Extract the (X, Y) coordinate from the center of the cell holding the provided text.  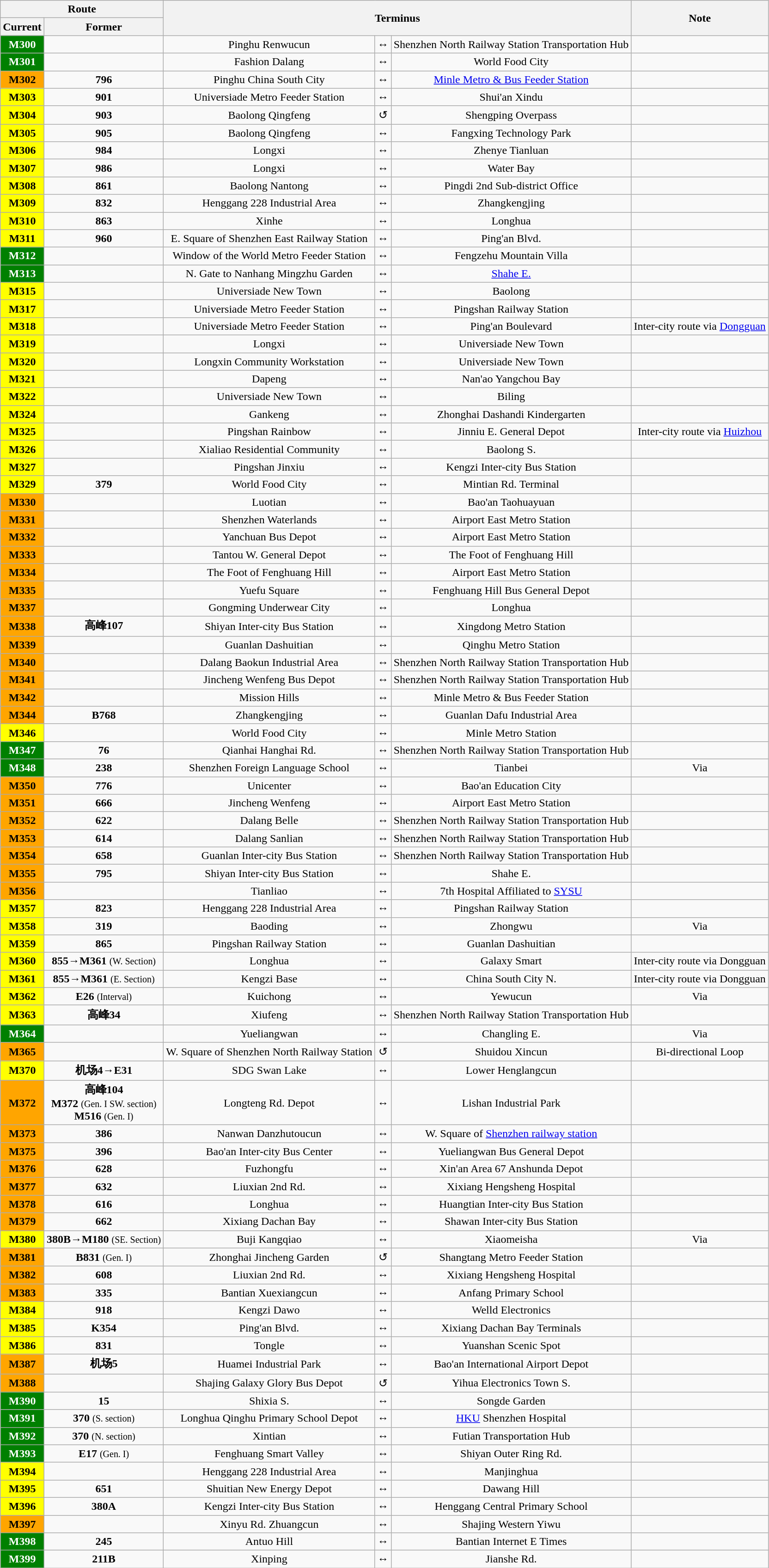
Pingshan Rainbow (269, 432)
918 (104, 1310)
Tianbei (511, 768)
M303 (22, 97)
238 (104, 768)
Unicenter (269, 786)
Shengping Overpass (511, 115)
M390 (22, 1401)
M331 (22, 520)
SDG Swan Lake (269, 1071)
M357 (22, 908)
M361 (22, 979)
Kengzi Dawo (269, 1310)
796 (104, 79)
608 (104, 1275)
Shawan Inter-city Bus Station (511, 1222)
Shuidou Xincun (511, 1052)
Pinghu China South City (269, 79)
Zhonghai Dashandi Kindergarten (511, 414)
380B→M180 (SE. Section) (104, 1239)
M393 (22, 1453)
高峰34 (104, 1015)
M376 (22, 1169)
379 (104, 484)
E. Square of Shenzhen East Railway Station (269, 238)
Xialiao Residential Community (269, 449)
M360 (22, 961)
Xixiang Dachan Bay Terminals (511, 1328)
Yueliangwan (269, 1034)
651 (104, 1489)
Jincheng Wenfeng (269, 803)
Zhonghai Jincheng Garden (269, 1257)
高峰107 (104, 626)
Pinghu Renwucun (269, 44)
Nan'ao Yangchou Bay (511, 379)
Fuzhongfu (269, 1169)
M388 (22, 1383)
960 (104, 238)
M386 (22, 1345)
Terminus (397, 18)
Changling E. (511, 1034)
Former (104, 27)
M304 (22, 115)
Fenghuang Hill Bus General Depot (511, 590)
Zhenye Tianluan (511, 151)
M341 (22, 680)
Note (700, 18)
M373 (22, 1134)
Guanlan Dafu Industrial Area (511, 715)
Henggang Central Primary School (511, 1506)
Window of the World Metro Feeder Station (269, 256)
M300 (22, 44)
B831 (Gen. I) (104, 1257)
Xinhe (269, 221)
Gankeng (269, 414)
Shajing Galaxy Glory Bus Depot (269, 1383)
Xiaomeisha (511, 1239)
M311 (22, 238)
Yuefu Square (269, 590)
M384 (22, 1310)
Tongle (269, 1345)
823 (104, 908)
Galaxy Smart (511, 961)
632 (104, 1187)
M383 (22, 1293)
M353 (22, 838)
Shui'an Xindu (511, 97)
E26 (Interval) (104, 996)
M348 (22, 768)
Xintian (269, 1436)
M326 (22, 449)
Xixiang Dachan Bay (269, 1222)
335 (104, 1293)
Huamei Industrial Park (269, 1364)
Dalang Baokun Industrial Area (269, 662)
M375 (22, 1151)
658 (104, 856)
M307 (22, 168)
628 (104, 1169)
M398 (22, 1542)
M309 (22, 203)
M325 (22, 432)
Bantian Internet E Times (511, 1542)
M308 (22, 186)
W. Square of Shenzhen railway station (511, 1134)
Tantou W. General Depot (269, 555)
M315 (22, 291)
Shangtang Metro Feeder Station (511, 1257)
386 (104, 1134)
Fengzehu Mountain Villa (511, 256)
M350 (22, 786)
M301 (22, 62)
Shiyan Outer Ring Rd. (511, 1453)
M397 (22, 1524)
HKU Shenzhen Hospital (511, 1418)
M339 (22, 645)
Longxin Community Workstation (269, 362)
Yanchuan Bus Depot (269, 537)
Bi-directional Loop (700, 1052)
Jianshe Rd. (511, 1559)
Zhongwu (511, 926)
M354 (22, 856)
M312 (22, 256)
Water Bay (511, 168)
M358 (22, 926)
Xiufeng (269, 1015)
Gongming Underwear City (269, 607)
Huangtian Inter-city Bus Station (511, 1204)
Qinghu Metro Station (511, 645)
Bao'an International Airport Depot (511, 1364)
M302 (22, 79)
Dalang Sanlian (269, 838)
Manjinghua (511, 1471)
Biling (511, 397)
370 (S. section) (104, 1418)
Xinping (269, 1559)
M391 (22, 1418)
865 (104, 944)
901 (104, 97)
M338 (22, 626)
Xinyu Rd. Zhuangcun (269, 1524)
831 (104, 1345)
机场5 (104, 1364)
M365 (22, 1052)
Shuitian New Energy Depot (269, 1489)
Route (82, 9)
M395 (22, 1489)
高峰104M372 (Gen. I SW. section)M516 (Gen. I) (104, 1103)
986 (104, 168)
855→M361 (W. Section) (104, 961)
M396 (22, 1506)
M385 (22, 1328)
Jinniu E. General Depot (511, 432)
Baolong Nantong (269, 186)
Luotian (269, 502)
Pingshan Jinxiu (269, 467)
E17 (Gen. I) (104, 1453)
Jincheng Wenfeng Bus Depot (269, 680)
Xingdong Metro Station (511, 626)
Yuanshan Scenic Spot (511, 1345)
M310 (22, 221)
M313 (22, 273)
Anfang Primary School (511, 1293)
Kuichong (269, 996)
M387 (22, 1364)
M381 (22, 1257)
M317 (22, 309)
Current (22, 27)
Yewucun (511, 996)
M340 (22, 662)
M380 (22, 1239)
622 (104, 821)
M352 (22, 821)
Welld Electronics (511, 1310)
M355 (22, 873)
Baoding (269, 926)
China South City N. (511, 979)
15 (104, 1401)
M359 (22, 944)
Shenzhen Waterlands (269, 520)
M392 (22, 1436)
Fenghuang Smart Valley (269, 1453)
Pingdi 2nd Sub-district Office (511, 186)
M305 (22, 133)
机场4→E31 (104, 1071)
M363 (22, 1015)
Buji Kangqiao (269, 1239)
Shajing Western Yiwu (511, 1524)
M344 (22, 715)
Shixia S. (269, 1401)
M330 (22, 502)
Dalang Belle (269, 821)
Dapeng (269, 379)
K354 (104, 1328)
614 (104, 838)
380A (104, 1506)
M321 (22, 379)
Xin'an Area 67 Anshunda Depot (511, 1169)
M346 (22, 733)
M382 (22, 1275)
Lishan Industrial Park (511, 1103)
370 (N. section) (104, 1436)
Mission Hills (269, 697)
616 (104, 1204)
Futian Transportation Hub (511, 1436)
M370 (22, 1071)
N. Gate to Nanhang Mingzhu Garden (269, 273)
776 (104, 786)
Bantian Xuexiangcun (269, 1293)
M320 (22, 362)
903 (104, 115)
Dawang Hill (511, 1489)
Longhua Qinghu Primary School Depot (269, 1418)
855→M361 (E. Section) (104, 979)
M364 (22, 1034)
Shenzhen Foreign Language School (269, 768)
Lower Henglangcun (511, 1071)
Guanlan Inter-city Bus Station (269, 856)
Longteng Rd. Depot (269, 1103)
M356 (22, 891)
M319 (22, 344)
832 (104, 203)
M394 (22, 1471)
Ping'an Boulevard (511, 326)
M362 (22, 996)
M379 (22, 1222)
B768 (104, 715)
245 (104, 1542)
M324 (22, 414)
M334 (22, 572)
Qianhai Hanghai Rd. (269, 750)
M378 (22, 1204)
905 (104, 133)
396 (104, 1151)
M337 (22, 607)
M327 (22, 467)
795 (104, 873)
211B (104, 1559)
M347 (22, 750)
863 (104, 221)
Minle Metro Station (511, 733)
Kengzi Base (269, 979)
Bao'an Education City (511, 786)
M333 (22, 555)
Fangxing Technology Park (511, 133)
M322 (22, 397)
Songde Garden (511, 1401)
Fashion Dalang (269, 62)
662 (104, 1222)
M342 (22, 697)
861 (104, 186)
M351 (22, 803)
Nanwan Danzhutoucun (269, 1134)
76 (104, 750)
Mintian Rd. Terminal (511, 484)
Antuo Hill (269, 1542)
Tianliao (269, 891)
Bao'an Taohuayuan (511, 502)
W. Square of Shenzhen North Railway Station (269, 1052)
319 (104, 926)
M306 (22, 151)
7th Hospital Affiliated to SYSU (511, 891)
Baolong (511, 291)
M335 (22, 590)
Bao'an Inter-city Bus Center (269, 1151)
M377 (22, 1187)
Yueliangwan Bus General Depot (511, 1151)
M399 (22, 1559)
984 (104, 151)
Yihua Electronics Town S. (511, 1383)
Baolong S. (511, 449)
M372 (22, 1103)
Inter-city route via Huizhou (700, 432)
M329 (22, 484)
M318 (22, 326)
666 (104, 803)
M332 (22, 537)
